Determine the (x, y) coordinate at the center of the cell enclosing the given text.  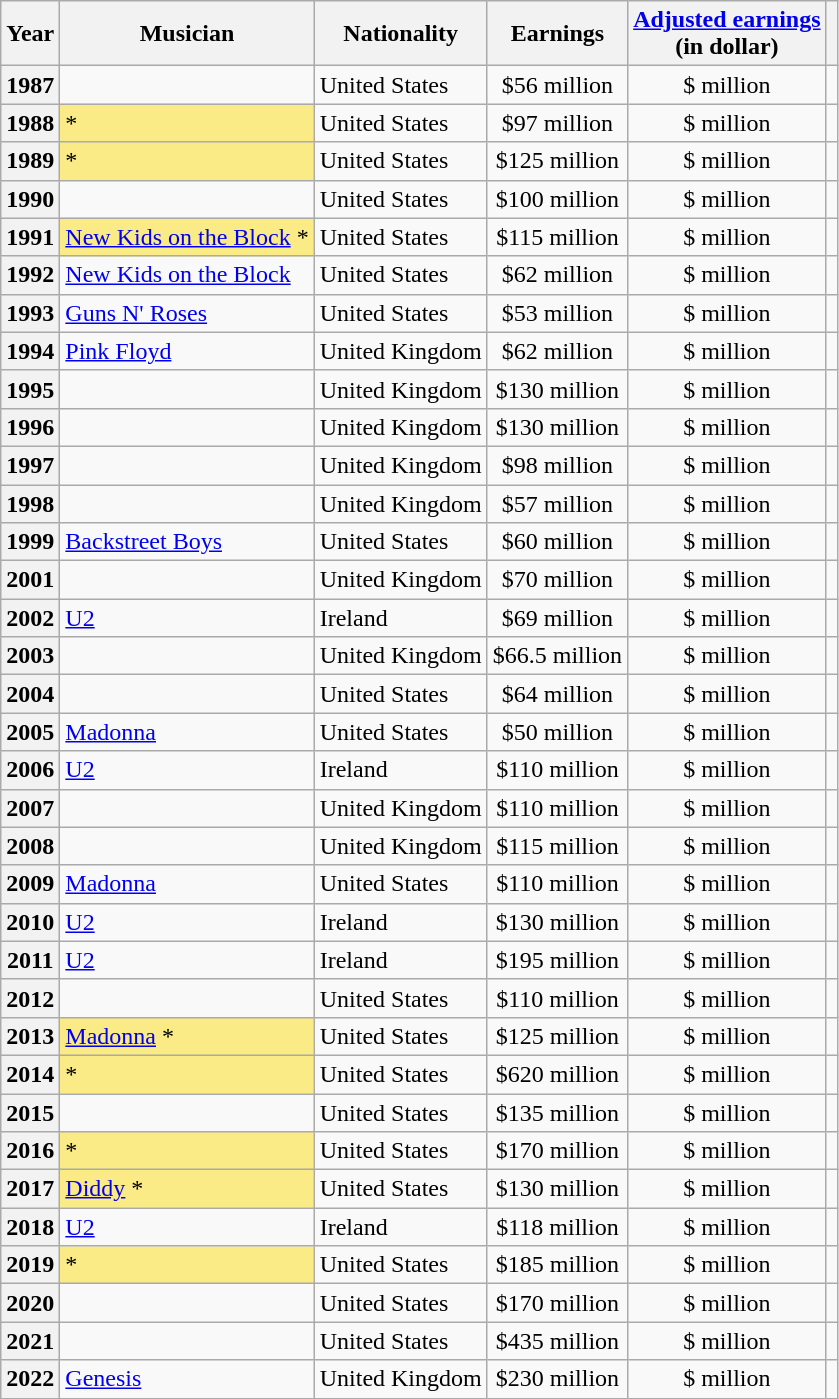
2017 (30, 1189)
Guns N' Roses (187, 313)
2012 (30, 998)
Musician (187, 34)
$60 million (557, 542)
1996 (30, 427)
2022 (30, 1379)
2009 (30, 884)
Adjusted earnings(in dollar) (727, 34)
$230 million (557, 1379)
Year (30, 34)
1999 (30, 542)
1998 (30, 503)
New Kids on the Block * (187, 237)
1991 (30, 237)
Earnings (557, 34)
2005 (30, 732)
2002 (30, 618)
$50 million (557, 732)
$97 million (557, 123)
1992 (30, 275)
$57 million (557, 503)
2003 (30, 656)
$98 million (557, 465)
2006 (30, 770)
Nationality (400, 34)
$56 million (557, 85)
2011 (30, 960)
2016 (30, 1151)
1993 (30, 313)
Genesis (187, 1379)
$64 million (557, 694)
2021 (30, 1341)
2019 (30, 1265)
$69 million (557, 618)
1997 (30, 465)
1988 (30, 123)
$70 million (557, 580)
1989 (30, 161)
1990 (30, 199)
Backstreet Boys (187, 542)
New Kids on the Block (187, 275)
Madonna * (187, 1036)
$100 million (557, 199)
2018 (30, 1227)
2008 (30, 846)
Pink Floyd (187, 351)
2020 (30, 1303)
$53 million (557, 313)
$620 million (557, 1074)
2004 (30, 694)
2010 (30, 922)
2014 (30, 1074)
2015 (30, 1113)
$435 million (557, 1341)
1994 (30, 351)
2001 (30, 580)
2007 (30, 808)
2013 (30, 1036)
$195 million (557, 960)
$185 million (557, 1265)
1995 (30, 389)
Diddy * (187, 1189)
1987 (30, 85)
$135 million (557, 1113)
$118 million (557, 1227)
$66.5 million (557, 656)
